Detect which cell encompasses the target text, then output its (x, y) center coordinate. 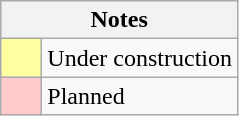
Planned (140, 96)
Notes (120, 20)
Under construction (140, 58)
